Scan for the cell matching the given text and deliver its (x, y) coordinate at center. 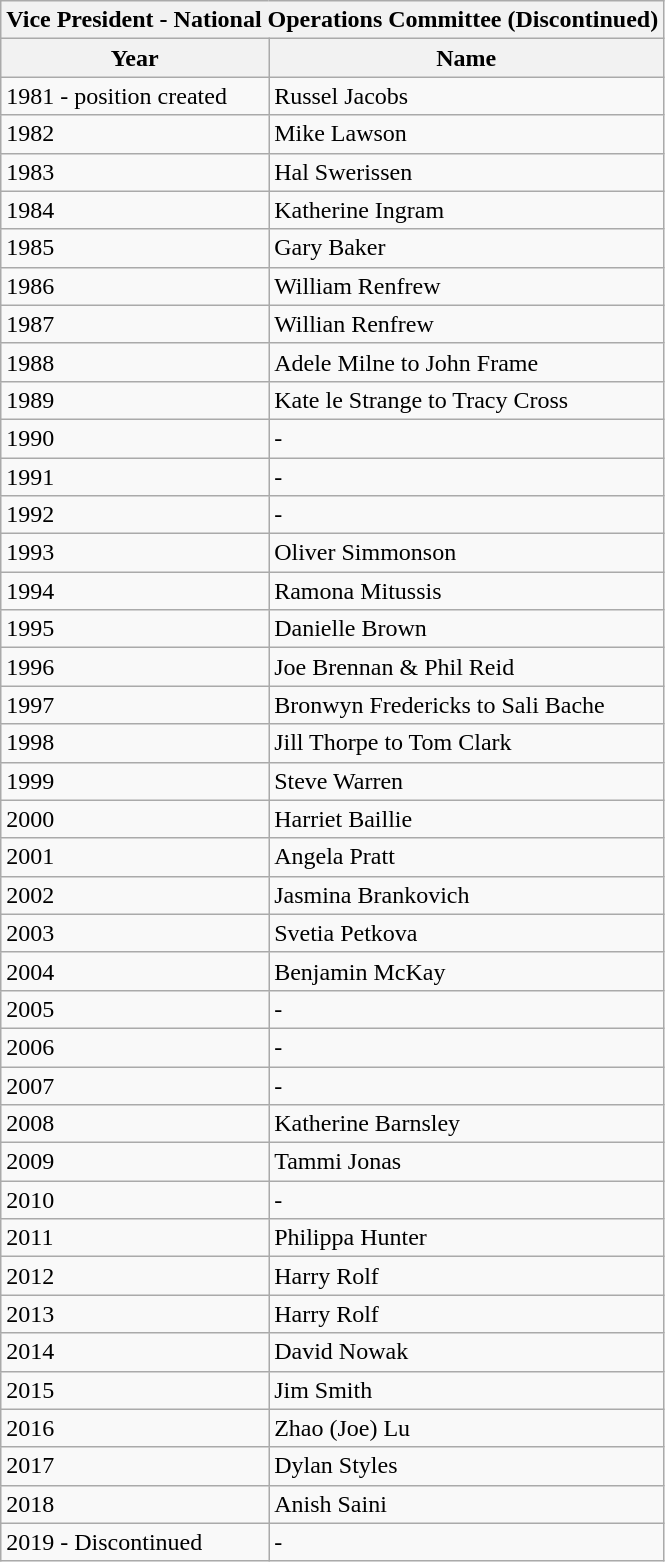
Katherine Ingram (466, 210)
2009 (135, 1162)
2012 (135, 1276)
Steve Warren (466, 781)
1998 (135, 743)
2011 (135, 1238)
Danielle Brown (466, 629)
2015 (135, 1390)
2006 (135, 1047)
1985 (135, 248)
Mike Lawson (466, 134)
1994 (135, 591)
2000 (135, 819)
2005 (135, 1009)
2007 (135, 1085)
1993 (135, 553)
2014 (135, 1352)
1995 (135, 629)
Willian Renfrew (466, 324)
Hal Swerissen (466, 172)
William Renfrew (466, 286)
Russel Jacobs (466, 96)
Oliver Simmonson (466, 553)
1990 (135, 438)
1989 (135, 400)
2001 (135, 857)
Kate le Strange to Tracy Cross (466, 400)
1983 (135, 172)
David Nowak (466, 1352)
Jasmina Brankovich (466, 895)
Ramona Mitussis (466, 591)
Vice President - National Operations Committee (Discontinued) (332, 20)
1984 (135, 210)
Gary Baker (466, 248)
2016 (135, 1428)
Name (466, 58)
2004 (135, 971)
Zhao (Joe) Lu (466, 1428)
2002 (135, 895)
Tammi Jonas (466, 1162)
1988 (135, 362)
1997 (135, 705)
2019 - Discontinued (135, 1542)
2008 (135, 1124)
1992 (135, 515)
1996 (135, 667)
2010 (135, 1200)
Philippa Hunter (466, 1238)
2017 (135, 1466)
1987 (135, 324)
Harriet Baillie (466, 819)
1982 (135, 134)
Anish Saini (466, 1504)
Year (135, 58)
2018 (135, 1504)
1981 - position created (135, 96)
2003 (135, 933)
Jim Smith (466, 1390)
Joe Brennan & Phil Reid (466, 667)
Svetia Petkova (466, 933)
Benjamin McKay (466, 971)
Dylan Styles (466, 1466)
Katherine Barnsley (466, 1124)
2013 (135, 1314)
Angela Pratt (466, 857)
1991 (135, 477)
1999 (135, 781)
1986 (135, 286)
Bronwyn Fredericks to Sali Bache (466, 705)
Jill Thorpe to Tom Clark (466, 743)
Adele Milne to John Frame (466, 362)
